Extract the (x, y) coordinate from the center of the cell holding the provided text.  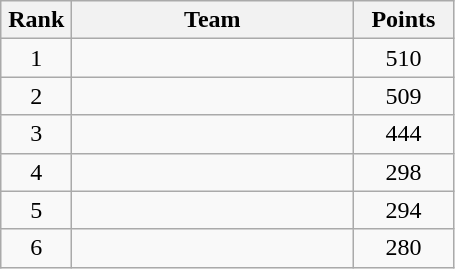
Points (404, 20)
5 (36, 210)
Team (212, 20)
3 (36, 134)
Rank (36, 20)
6 (36, 248)
509 (404, 96)
294 (404, 210)
298 (404, 172)
1 (36, 58)
280 (404, 248)
510 (404, 58)
2 (36, 96)
4 (36, 172)
444 (404, 134)
